Extract the [X, Y] coordinate from the center of the cell holding the provided text.  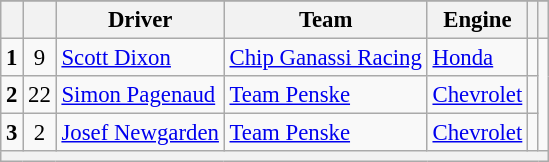
Honda [477, 58]
3 [12, 133]
Chip Ganassi Racing [326, 58]
Engine [477, 20]
Scott Dixon [140, 58]
Team [326, 20]
Driver [140, 20]
Josef Newgarden [140, 133]
Simon Pagenaud [140, 95]
1 [12, 58]
9 [40, 58]
22 [40, 95]
